Find where the given text appears and provide that cell's center as [x, y] coordinate. 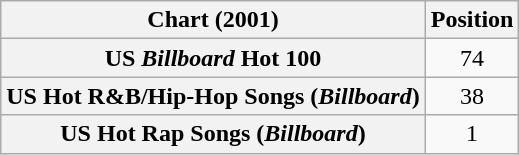
74 [472, 58]
US Hot Rap Songs (Billboard) [213, 134]
1 [472, 134]
US Billboard Hot 100 [213, 58]
38 [472, 96]
Position [472, 20]
Chart (2001) [213, 20]
US Hot R&B/Hip-Hop Songs (Billboard) [213, 96]
